From the cell containing the given text, extract its center point as [X, Y] coordinate. 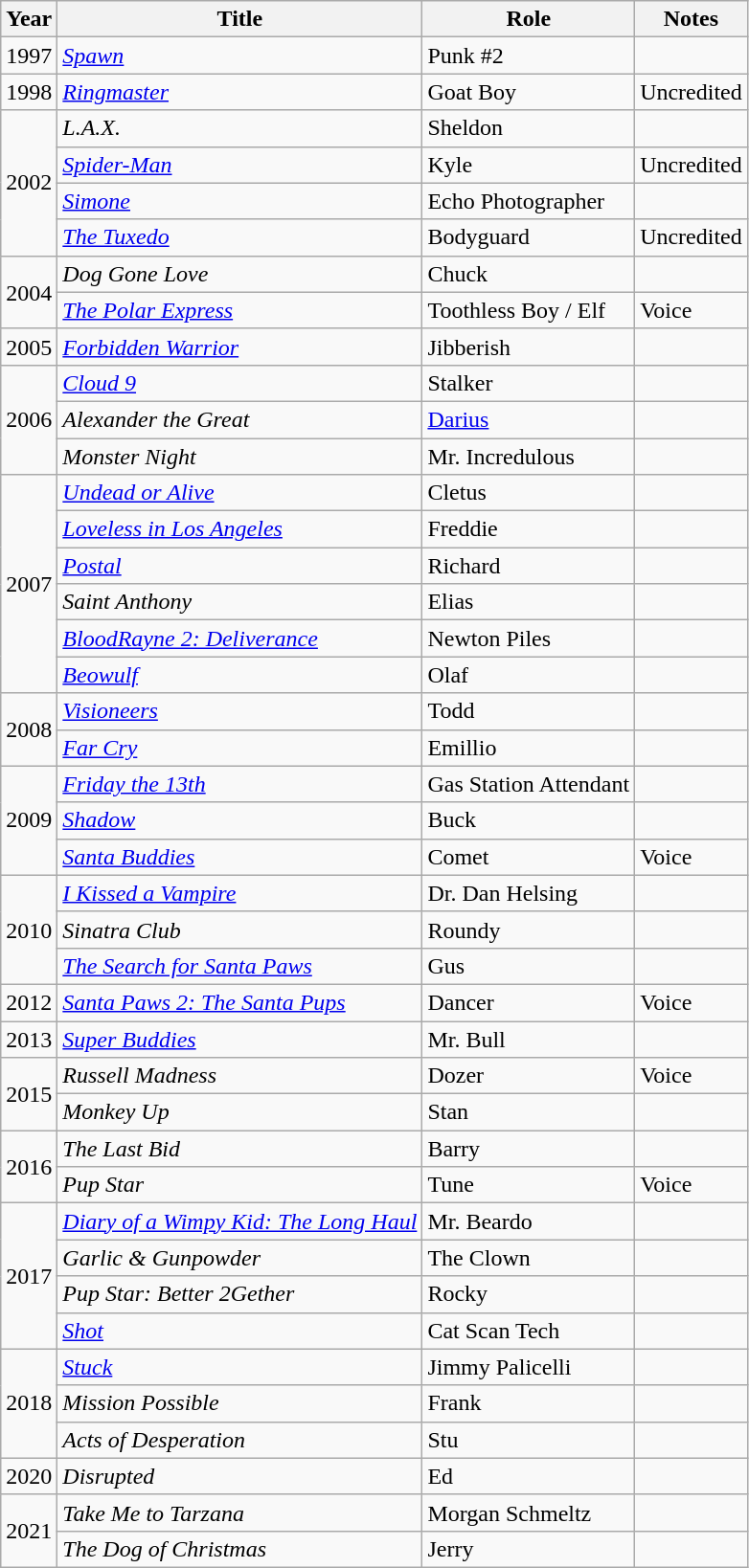
Gas Station Attendant [529, 784]
Mission Possible [239, 1403]
Monkey Up [239, 1112]
2006 [29, 419]
Year [29, 19]
Stan [529, 1112]
2004 [29, 292]
Saint Anthony [239, 602]
Shot [239, 1331]
Freddie [529, 529]
Dog Gone Love [239, 274]
Santa Paws 2: The Santa Pups [239, 1002]
Undead or Alive [239, 493]
Santa Buddies [239, 857]
Visioneers [239, 711]
2009 [29, 820]
Pup Star: Better 2Gether [239, 1294]
Darius [529, 419]
Notes [692, 19]
2018 [29, 1403]
The Dog of Christmas [239, 1549]
Mr. Incredulous [529, 457]
Far Cry [239, 748]
Toothless Boy / Elf [529, 310]
Simone [239, 201]
1998 [29, 92]
Kyle [529, 165]
Goat Boy [529, 92]
I Kissed a Vampire [239, 893]
Spawn [239, 56]
Friday the 13th [239, 784]
2017 [29, 1276]
Disrupted [239, 1476]
Alexander the Great [239, 419]
Shadow [239, 820]
Diary of a Wimpy Kid: The Long Haul [239, 1221]
Role [529, 19]
Bodyguard [529, 237]
Forbidden Warrior [239, 347]
Dancer [529, 1002]
Emillio [529, 748]
Cletus [529, 493]
2002 [29, 183]
2013 [29, 1039]
The Last Bid [239, 1149]
2020 [29, 1476]
Olaf [529, 675]
The Polar Express [239, 310]
Super Buddies [239, 1039]
Stuck [239, 1367]
Jibberish [529, 347]
BloodRayne 2: Deliverance [239, 638]
Cloud 9 [239, 383]
2021 [29, 1531]
Comet [529, 857]
Echo Photographer [529, 201]
Elias [529, 602]
Frank [529, 1403]
Stu [529, 1440]
Todd [529, 711]
Stalker [529, 383]
2016 [29, 1167]
Title [239, 19]
Jerry [529, 1549]
Jimmy Palicelli [529, 1367]
1997 [29, 56]
Russell Madness [239, 1076]
2007 [29, 584]
Punk #2 [529, 56]
Spider-Man [239, 165]
Sheldon [529, 128]
Ed [529, 1476]
Ringmaster [239, 92]
The Tuxedo [239, 237]
Monster Night [239, 457]
The Clown [529, 1258]
Dozer [529, 1076]
Sinatra Club [239, 930]
The Search for Santa Paws [239, 966]
2010 [29, 930]
Rocky [529, 1294]
Tune [529, 1185]
2015 [29, 1094]
Barry [529, 1149]
Gus [529, 966]
2005 [29, 347]
L.A.X. [239, 128]
Morgan Schmeltz [529, 1512]
Postal [239, 566]
2008 [29, 729]
Mr. Bull [529, 1039]
Garlic & Gunpowder [239, 1258]
Chuck [529, 274]
Take Me to Tarzana [239, 1512]
Pup Star [239, 1185]
Richard [529, 566]
2012 [29, 1002]
Mr. Beardo [529, 1221]
Loveless in Los Angeles [239, 529]
Buck [529, 820]
Beowulf [239, 675]
Dr. Dan Helsing [529, 893]
Newton Piles [529, 638]
Roundy [529, 930]
Acts of Desperation [239, 1440]
Cat Scan Tech [529, 1331]
